Capture the cell that displays the provided text and extract its (x, y) central coordinate. 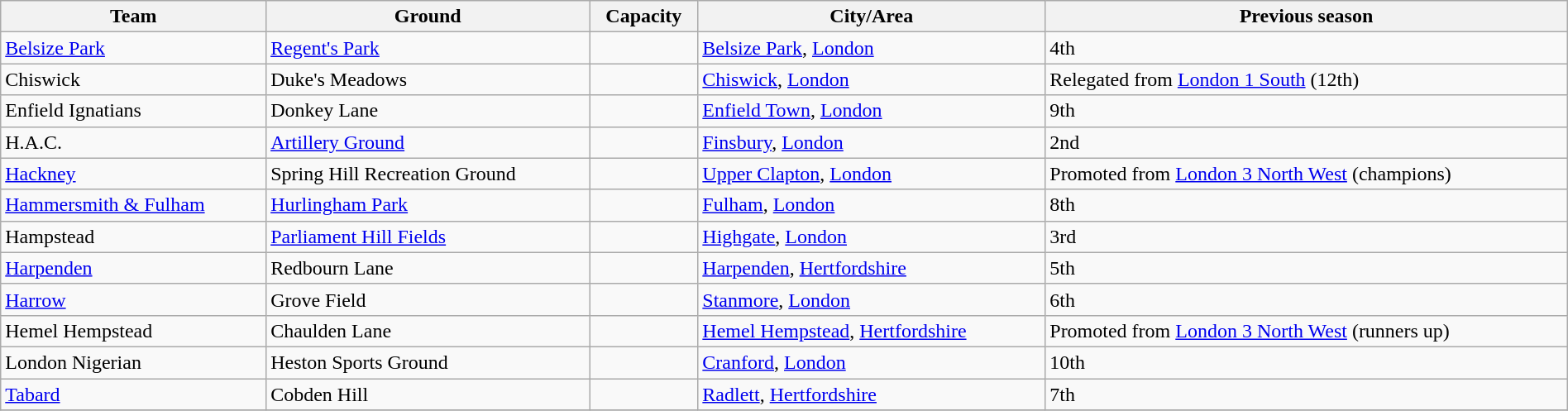
Artillery Ground (428, 142)
7th (1307, 394)
Highgate, London (872, 237)
H.A.C. (134, 142)
10th (1307, 362)
Capacity (643, 17)
Chaulden Lane (428, 331)
3rd (1307, 237)
Hampstead (134, 237)
Cranford, London (872, 362)
6th (1307, 299)
9th (1307, 111)
2nd (1307, 142)
Fulham, London (872, 205)
Radlett, Hertfordshire (872, 394)
Finsbury, London (872, 142)
Hackney (134, 174)
Hemel Hempstead (134, 331)
4th (1307, 48)
City/Area (872, 17)
Hurlingham Park (428, 205)
Hemel Hempstead, Hertfordshire (872, 331)
Redbourn Lane (428, 268)
Chiswick (134, 79)
Previous season (1307, 17)
Belsize Park (134, 48)
Promoted from London 3 North West (runners up) (1307, 331)
Team (134, 17)
Harpenden (134, 268)
Relegated from London 1 South (12th) (1307, 79)
Chiswick, London (872, 79)
London Nigerian (134, 362)
Stanmore, London (872, 299)
Upper Clapton, London (872, 174)
8th (1307, 205)
Harrow (134, 299)
5th (1307, 268)
Regent's Park (428, 48)
Duke's Meadows (428, 79)
Enfield Town, London (872, 111)
Ground (428, 17)
Hammersmith & Fulham (134, 205)
Parliament Hill Fields (428, 237)
Harpenden, Hertfordshire (872, 268)
Spring Hill Recreation Ground (428, 174)
Heston Sports Ground (428, 362)
Promoted from London 3 North West (champions) (1307, 174)
Grove Field (428, 299)
Donkey Lane (428, 111)
Enfield Ignatians (134, 111)
Cobden Hill (428, 394)
Tabard (134, 394)
Belsize Park, London (872, 48)
